Provide the (x, y) coordinate of the cell's center where the given text is located.  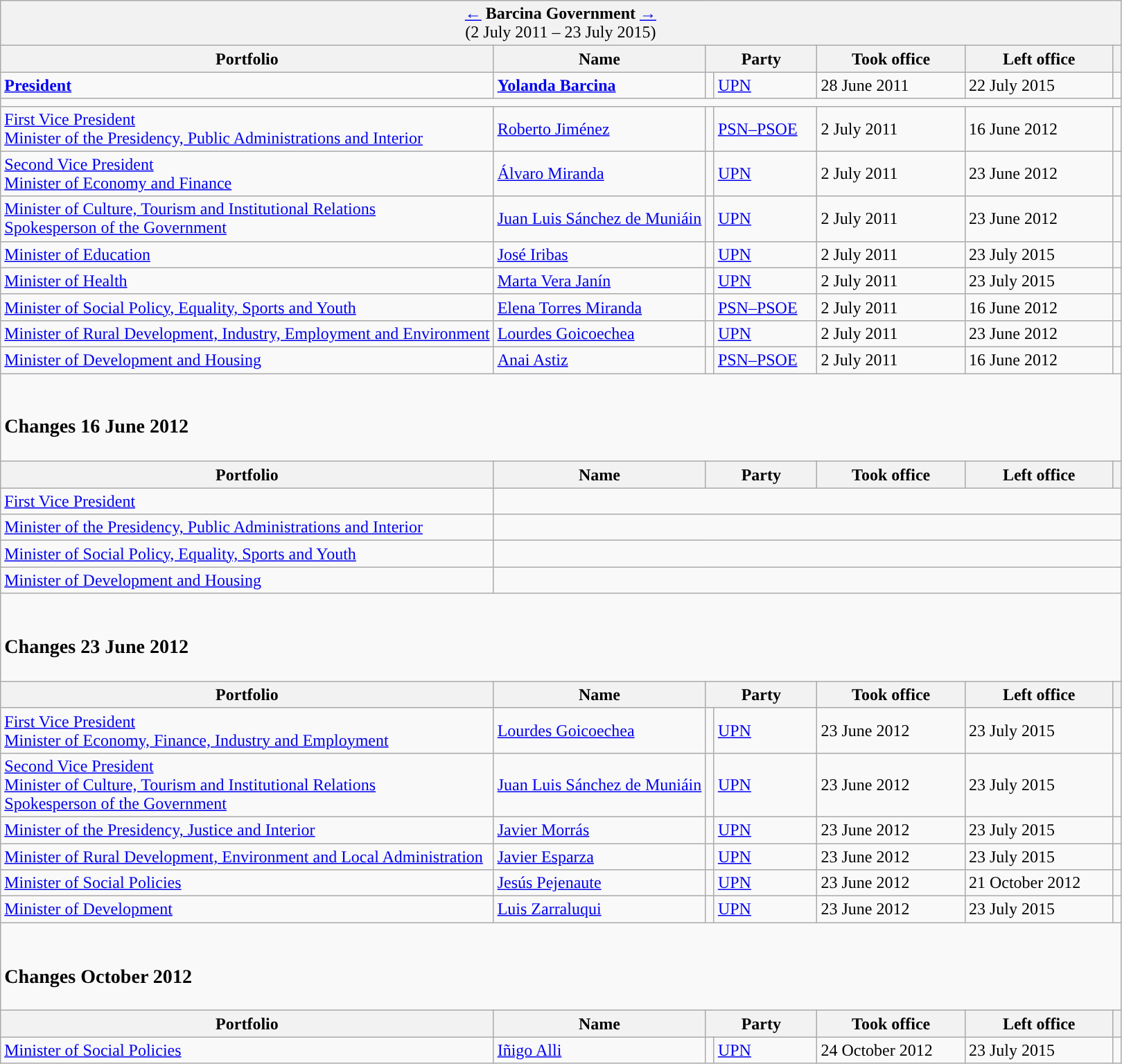
Luis Zarraluqui (599, 909)
Second Vice PresidentMinister of Economy and Finance (247, 173)
Javier Morrás (599, 830)
Iñigo Alli (599, 1050)
Minister of Rural Development, Environment and Local Administration (247, 856)
First Vice President (247, 501)
Minister of Culture, Tourism and Institutional RelationsSpokesperson of the Government (247, 219)
Changes 16 June 2012 (561, 417)
Minister of Education (247, 254)
Minister of Development (247, 909)
Yolanda Barcina (599, 85)
First Vice PresidentMinister of the Presidency, Public Administrations and Interior (247, 129)
Anai Astiz (599, 360)
Changes 23 June 2012 (561, 638)
22 July 2015 (1039, 85)
Álvaro Miranda (599, 173)
Minister of Rural Development, Industry, Employment and Environment (247, 333)
Elena Torres Miranda (599, 307)
Minister of the Presidency, Public Administrations and Interior (247, 527)
Marta Vera Janín (599, 281)
Minister of the Presidency, Justice and Interior (247, 830)
Changes October 2012 (561, 966)
21 October 2012 (1039, 883)
Second Vice PresidentMinister of Culture, Tourism and Institutional RelationsSpokesperson of the Government (247, 785)
Roberto Jiménez (599, 129)
24 October 2012 (891, 1050)
President (247, 85)
Minister of Health (247, 281)
28 June 2011 (891, 85)
Jesús Pejenaute (599, 883)
José Iribas (599, 254)
First Vice PresidentMinister of Economy, Finance, Industry and Employment (247, 731)
← Barcina Government →(2 July 2011 – 23 July 2015) (561, 24)
Javier Esparza (599, 856)
